Scan for the cell matching the given text and deliver its [x, y] coordinate at center. 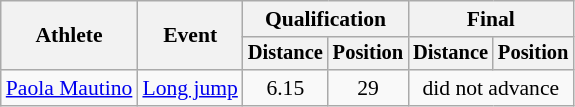
Qualification [326, 19]
Event [190, 36]
29 [368, 88]
did not advance [490, 88]
6.15 [286, 88]
Final [490, 19]
Athlete [70, 36]
Paola Mautino [70, 88]
Long jump [190, 88]
